Capture the cell that displays the provided text and extract its [X, Y] central coordinate. 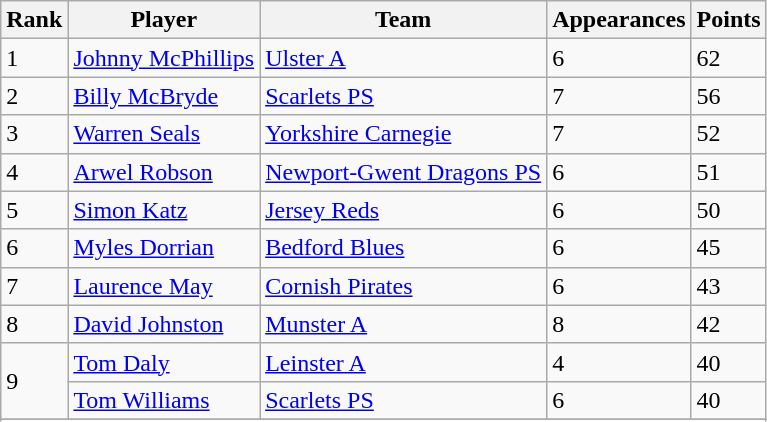
62 [728, 58]
Arwel Robson [164, 172]
43 [728, 286]
42 [728, 324]
56 [728, 96]
Points [728, 20]
45 [728, 248]
Cornish Pirates [404, 286]
Jersey Reds [404, 210]
3 [34, 134]
Team [404, 20]
Tom Daly [164, 362]
Leinster A [404, 362]
2 [34, 96]
1 [34, 58]
Appearances [619, 20]
Simon Katz [164, 210]
9 [34, 381]
Laurence May [164, 286]
Yorkshire Carnegie [404, 134]
Warren Seals [164, 134]
Tom Williams [164, 400]
David Johnston [164, 324]
Player [164, 20]
Bedford Blues [404, 248]
Myles Dorrian [164, 248]
50 [728, 210]
Newport-Gwent Dragons PS [404, 172]
52 [728, 134]
Johnny McPhillips [164, 58]
Rank [34, 20]
5 [34, 210]
Ulster A [404, 58]
51 [728, 172]
Billy McBryde [164, 96]
Munster A [404, 324]
